Return the [x, y] coordinate for the center point of the cell that contains the specified text.  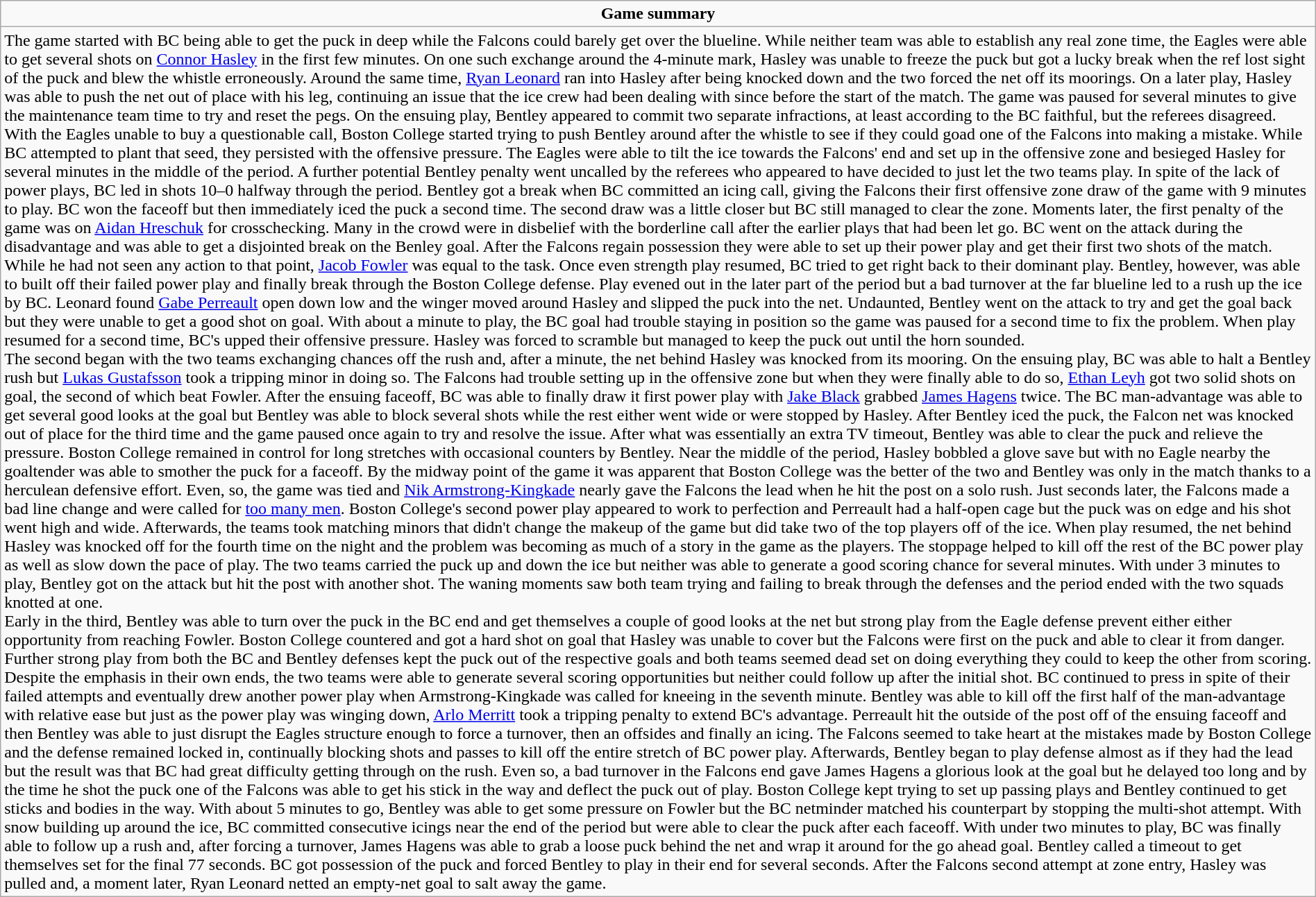
Game summary [658, 14]
